Return the (x, y) coordinate for the center point of the cell that contains the specified text.  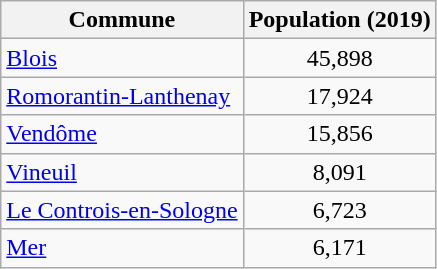
17,924 (340, 96)
45,898 (340, 58)
6,723 (340, 210)
Population (2019) (340, 20)
15,856 (340, 134)
8,091 (340, 172)
Commune (122, 20)
Vendôme (122, 134)
Romorantin-Lanthenay (122, 96)
Le Controis-en-Sologne (122, 210)
Vineuil (122, 172)
6,171 (340, 248)
Blois (122, 58)
Mer (122, 248)
